Output the [X, Y] coordinate of the center of the cell containing the given text.  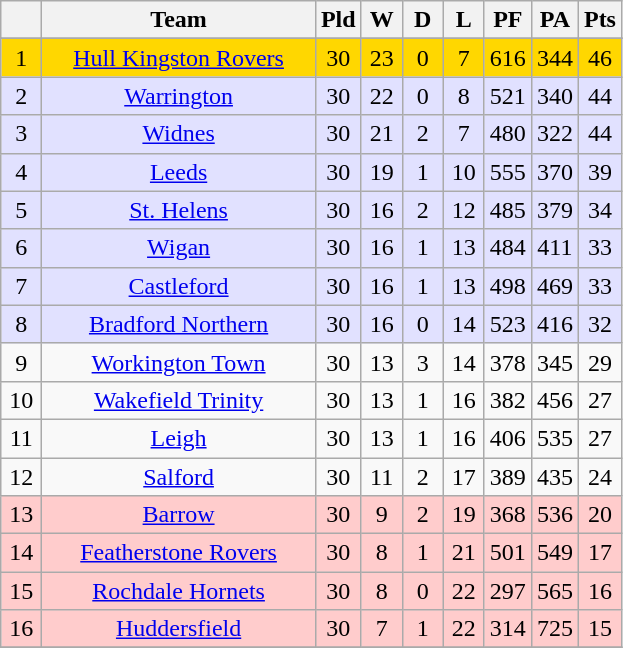
23 [382, 58]
555 [508, 172]
Pld [338, 20]
Widnes [179, 134]
24 [600, 477]
46 [600, 58]
20 [600, 515]
484 [508, 248]
535 [554, 438]
39 [600, 172]
Wakefield Trinity [179, 400]
L [464, 20]
549 [554, 553]
389 [508, 477]
Workington Town [179, 362]
370 [554, 172]
PA [554, 20]
PF [508, 20]
480 [508, 134]
Team [179, 20]
4 [22, 172]
725 [554, 629]
Featherstone Rovers [179, 553]
5 [22, 210]
345 [554, 362]
536 [554, 515]
416 [554, 324]
Pts [600, 20]
485 [508, 210]
Wigan [179, 248]
D [422, 20]
523 [508, 324]
469 [554, 286]
379 [554, 210]
406 [508, 438]
368 [508, 515]
382 [508, 400]
456 [554, 400]
Huddersfield [179, 629]
St. Helens [179, 210]
297 [508, 591]
411 [554, 248]
314 [508, 629]
Leigh [179, 438]
498 [508, 286]
616 [508, 58]
6 [22, 248]
Leeds [179, 172]
340 [554, 96]
565 [554, 591]
Barrow [179, 515]
435 [554, 477]
378 [508, 362]
34 [600, 210]
Salford [179, 477]
Hull Kingston Rovers [179, 58]
Castleford [179, 286]
W [382, 20]
521 [508, 96]
29 [600, 362]
Bradford Northern [179, 324]
32 [600, 324]
344 [554, 58]
501 [508, 553]
322 [554, 134]
Rochdale Hornets [179, 591]
Warrington [179, 96]
